Identify which cell holds the provided text, then report its (X, Y) central coordinate. 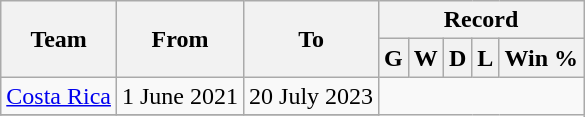
1 June 2021 (180, 96)
From (180, 39)
20 July 2023 (312, 96)
Team (59, 39)
To (312, 39)
G (394, 58)
Win % (542, 58)
Record (482, 20)
Costa Rica (59, 96)
L (486, 58)
D (457, 58)
W (426, 58)
